Find where the given text appears and provide that cell's center as [x, y] coordinate. 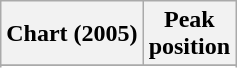
Peakposition [189, 34]
Chart (2005) [72, 34]
